From the cell containing the given text, extract its center point as (X, Y) coordinate. 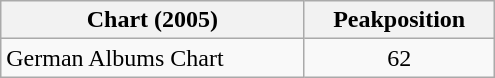
German Albums Chart (152, 58)
62 (399, 58)
Peakposition (399, 20)
Chart (2005) (152, 20)
